Determine the [x, y] coordinate at the center of the cell enclosing the given text.  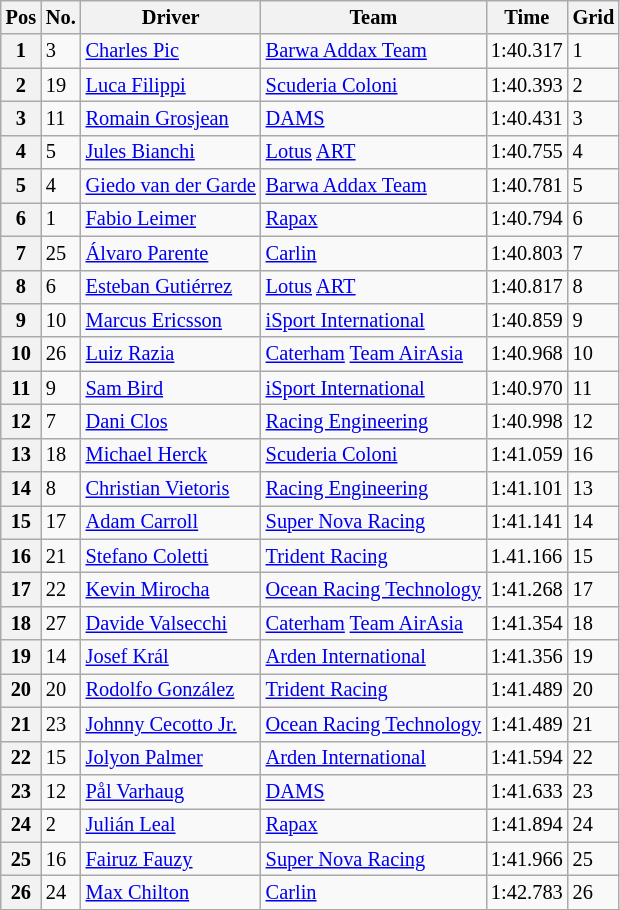
1:40.970 [527, 388]
1.41.166 [527, 556]
Kevin Mirocha [171, 589]
Julián Leal [171, 825]
Álvaro Parente [171, 253]
Luiz Razia [171, 354]
Fabio Leimer [171, 219]
Time [527, 17]
1:41.633 [527, 791]
Stefano Coletti [171, 556]
1:41.354 [527, 623]
1:41.059 [527, 455]
1:40.317 [527, 51]
Esteban Gutiérrez [171, 287]
Davide Valsecchi [171, 623]
Grid [594, 17]
1:41.894 [527, 825]
1:40.859 [527, 320]
1:40.431 [527, 118]
1:40.393 [527, 85]
Michael Herck [171, 455]
Adam Carroll [171, 522]
Giedo van der Garde [171, 186]
27 [61, 623]
1:40.968 [527, 354]
No. [61, 17]
1:40.803 [527, 253]
Jules Bianchi [171, 152]
1:41.966 [527, 859]
1:40.755 [527, 152]
Dani Clos [171, 421]
Josef Král [171, 657]
Jolyon Palmer [171, 758]
1:40.794 [527, 219]
Rodolfo González [171, 690]
Charles Pic [171, 51]
1:41.141 [527, 522]
Fairuz Fauzy [171, 859]
1:40.781 [527, 186]
Johnny Cecotto Jr. [171, 724]
1:41.356 [527, 657]
Pos [21, 17]
1:40.817 [527, 287]
Driver [171, 17]
Marcus Ericsson [171, 320]
Romain Grosjean [171, 118]
1:40.998 [527, 421]
Luca Filippi [171, 85]
1:41.594 [527, 758]
Team [374, 17]
Sam Bird [171, 388]
Christian Vietoris [171, 489]
1:41.268 [527, 589]
Max Chilton [171, 892]
Pål Varhaug [171, 791]
1:41.101 [527, 489]
1:42.783 [527, 892]
